Scan for the cell matching the given text and deliver its (X, Y) coordinate at center. 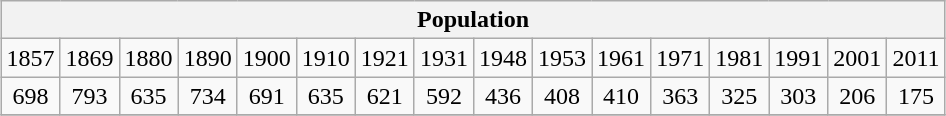
1880 (148, 58)
691 (266, 96)
1953 (562, 58)
1900 (266, 58)
436 (502, 96)
1910 (326, 58)
363 (680, 96)
1921 (384, 58)
1869 (90, 58)
1981 (740, 58)
175 (916, 96)
2001 (858, 58)
410 (622, 96)
1971 (680, 58)
698 (30, 96)
1991 (798, 58)
1890 (208, 58)
206 (858, 96)
793 (90, 96)
1931 (444, 58)
621 (384, 96)
734 (208, 96)
1948 (502, 58)
408 (562, 96)
1961 (622, 58)
592 (444, 96)
325 (740, 96)
2011 (916, 58)
1857 (30, 58)
Population (473, 20)
303 (798, 96)
